Detect which cell encompasses the target text, then output its (X, Y) center coordinate. 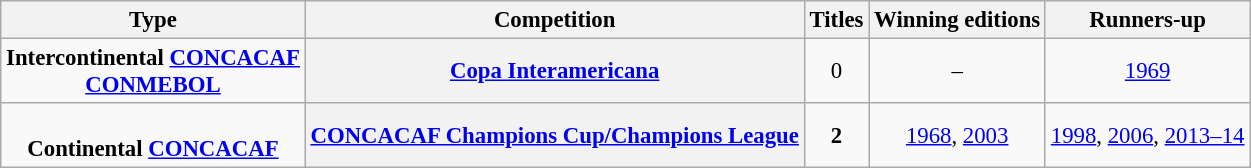
Runners-up (1147, 20)
CONCACAF Champions Cup/Champions League (554, 136)
Continental CONCACAF (153, 136)
0 (836, 72)
Type (153, 20)
Titles (836, 20)
Intercontinental CONCACAFCONMEBOL (153, 72)
Winning editions (958, 20)
Copa Interamericana (554, 72)
1998, 2006, 2013–14 (1147, 136)
– (958, 72)
1968, 2003 (958, 136)
Competition (554, 20)
2 (836, 136)
1969 (1147, 72)
